Scan for the cell matching the given text and deliver its (X, Y) coordinate at center. 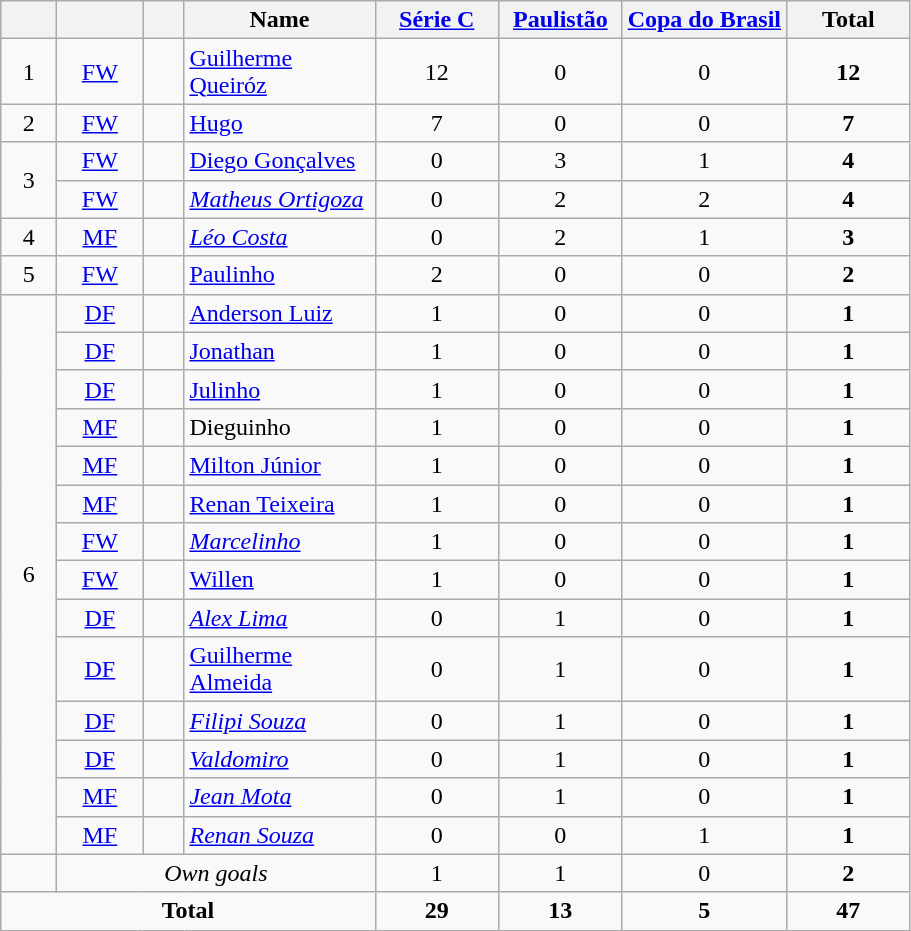
Marcelinho (280, 542)
Filipi Souza (280, 721)
Guilherme Almeida (280, 670)
Paulistão (561, 20)
Matheus Ortigoza (280, 199)
Name (280, 20)
Milton Júnior (280, 465)
Renan Souza (280, 835)
Hugo (280, 123)
Jonathan (280, 351)
Paulinho (280, 275)
Diego Gonçalves (280, 161)
47 (849, 911)
Own goals (216, 873)
Série C (437, 20)
Renan Teixeira (280, 503)
6 (29, 574)
Willen (280, 580)
Guilherme Queiróz (280, 72)
Jean Mota (280, 797)
Valdomiro (280, 759)
Julinho (280, 389)
Alex Lima (280, 618)
Anderson Luiz (280, 313)
29 (437, 911)
Copa do Brasil (704, 20)
Léo Costa (280, 237)
Dieguinho (280, 427)
13 (561, 911)
